Detect which cell encompasses the target text, then output its [X, Y] center coordinate. 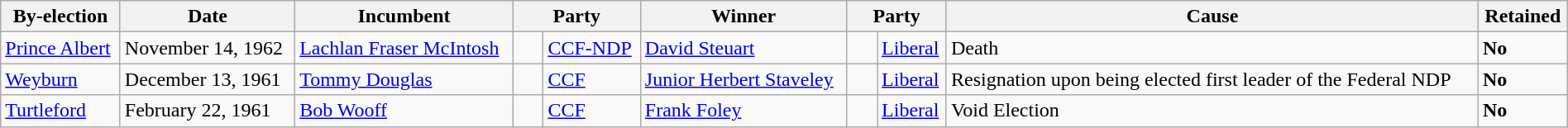
David Steuart [743, 48]
Cause [1212, 17]
Junior Herbert Staveley [743, 79]
CCF-NDP [592, 48]
Bob Wooff [404, 111]
February 22, 1961 [207, 111]
Turtleford [61, 111]
Date [207, 17]
Retained [1523, 17]
Lachlan Fraser McIntosh [404, 48]
Death [1212, 48]
Resignation upon being elected first leader of the Federal NDP [1212, 79]
Void Election [1212, 111]
Prince Albert [61, 48]
Incumbent [404, 17]
November 14, 1962 [207, 48]
Frank Foley [743, 111]
Weyburn [61, 79]
Tommy Douglas [404, 79]
December 13, 1961 [207, 79]
Winner [743, 17]
By-election [61, 17]
